From the cell containing the given text, extract its center point as (x, y) coordinate. 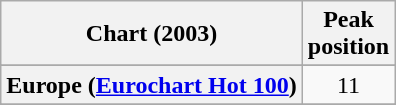
Europe (Eurochart Hot 100) (152, 85)
Chart (2003) (152, 34)
11 (348, 85)
Peakposition (348, 34)
